Return [x, y] of the center of cell containing provided text 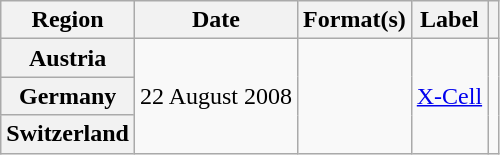
Germany [68, 96]
Austria [68, 58]
Region [68, 20]
22 August 2008 [216, 96]
Date [216, 20]
Switzerland [68, 134]
Label [449, 20]
Format(s) [355, 20]
X-Cell [449, 96]
